Identify which cell holds the provided text, then report its [x, y] central coordinate. 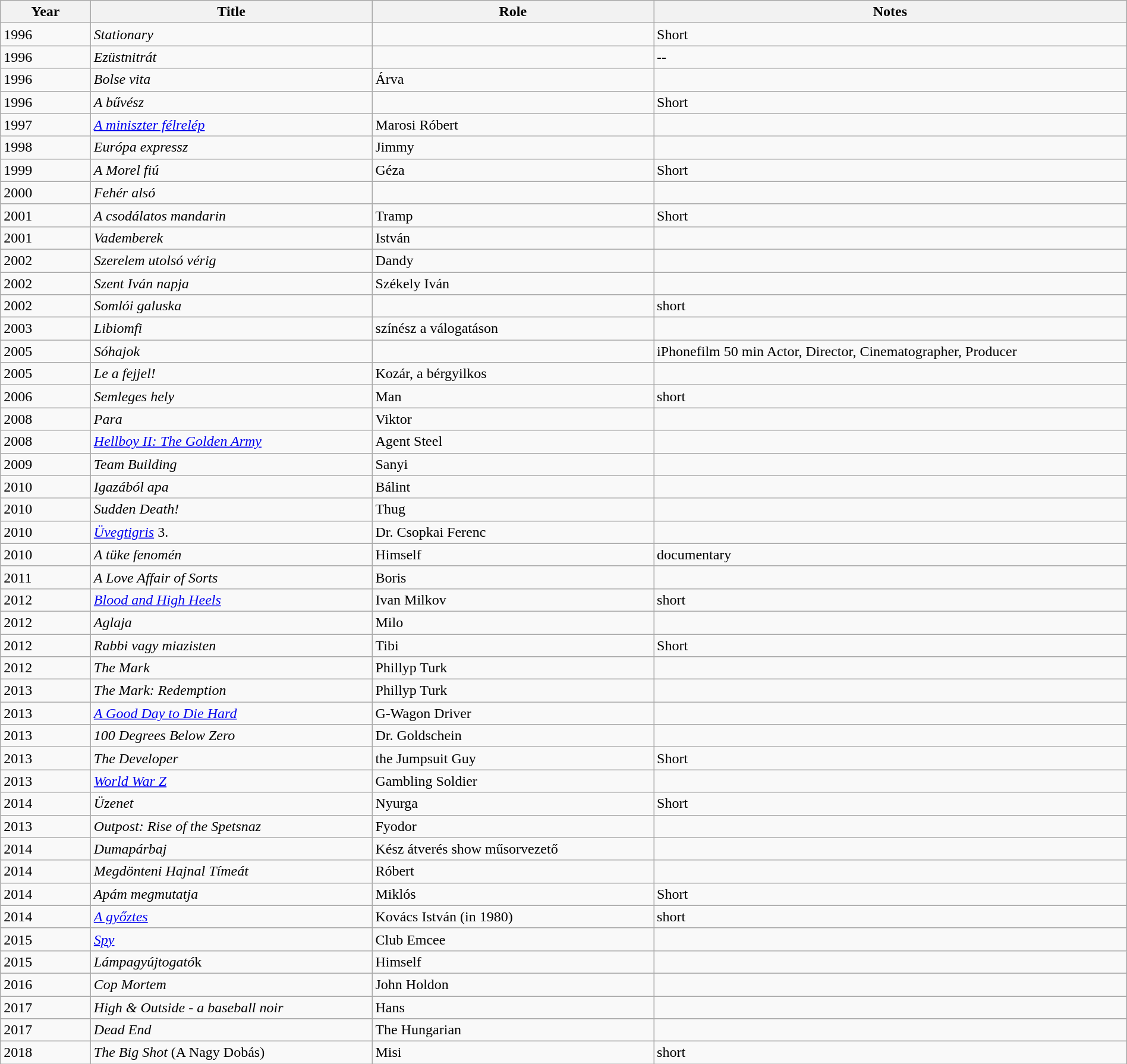
Bolse vita [231, 80]
2006 [46, 396]
Para [231, 419]
A miniszter félrelép [231, 125]
Dr. Csopkai Ferenc [513, 532]
1997 [46, 125]
Somlói galuska [231, 306]
Cop Mortem [231, 984]
World War Z [231, 781]
Hans [513, 1008]
2011 [46, 577]
Dumapárbaj [231, 849]
Szent Iván napja [231, 284]
Székely Iván [513, 284]
A Love Affair of Sorts [231, 577]
Agent Steel [513, 442]
Rabbi vagy miazisten [231, 645]
Libiomfi [231, 329]
The Big Shot (A Nagy Dobás) [231, 1053]
Gambling Soldier [513, 781]
Lámpagyújtogatók [231, 962]
Fehér alsó [231, 193]
Le a fejjel! [231, 374]
Fyodor [513, 826]
2016 [46, 984]
A Good Day to Die Hard [231, 713]
documentary [890, 555]
Blood and High Heels [231, 600]
the Jumpsuit Guy [513, 758]
Tibi [513, 645]
Year [46, 12]
Ezüstnitrát [231, 57]
Róbert [513, 871]
1999 [46, 170]
John Holdon [513, 984]
Misi [513, 1053]
iPhonefilm 50 min Actor, Director, Cinematographer, Producer [890, 351]
Dr. Goldschein [513, 736]
2000 [46, 193]
Sanyi [513, 464]
Title [231, 12]
Man [513, 396]
1998 [46, 147]
2009 [46, 464]
Bálint [513, 487]
Miklós [513, 894]
Apám megmutatja [231, 894]
Kozár, a bérgyilkos [513, 374]
Marosi Róbert [513, 125]
A győztes [231, 917]
Team Building [231, 464]
Kovács István (in 1980) [513, 917]
Nyurga [513, 804]
Thug [513, 509]
Igazából apa [231, 487]
Jimmy [513, 147]
Dandy [513, 260]
Európa expressz [231, 147]
A Morel fiú [231, 170]
2003 [46, 329]
Spy [231, 939]
Outpost: Rise of the Spetsnaz [231, 826]
Role [513, 12]
Semleges hely [231, 396]
Boris [513, 577]
A csodálatos mandarin [231, 215]
Aglaja [231, 622]
Tramp [513, 215]
István [513, 238]
Notes [890, 12]
Vademberek [231, 238]
A bűvész [231, 102]
Hellboy II: The Golden Army [231, 442]
Ivan Milkov [513, 600]
Üzenet [231, 804]
Árva [513, 80]
Üvegtigris 3. [231, 532]
Sóhajok [231, 351]
The Developer [231, 758]
Sudden Death! [231, 509]
Dead End [231, 1030]
Viktor [513, 419]
Kész átverés show műsorvezető [513, 849]
A tüke fenomén [231, 555]
Géza [513, 170]
-- [890, 57]
Milo [513, 622]
2018 [46, 1053]
Szerelem utolsó vérig [231, 260]
Megdönteni Hajnal Tímeát [231, 871]
G-Wagon Driver [513, 713]
The Hungarian [513, 1030]
The Mark: Redemption [231, 691]
100 Degrees Below Zero [231, 736]
színész a válogatáson [513, 329]
Club Emcee [513, 939]
Stationary [231, 34]
The Mark [231, 668]
High & Outside - a baseball noir [231, 1008]
